Extract the (X, Y) coordinate from the center of the cell holding the provided text.  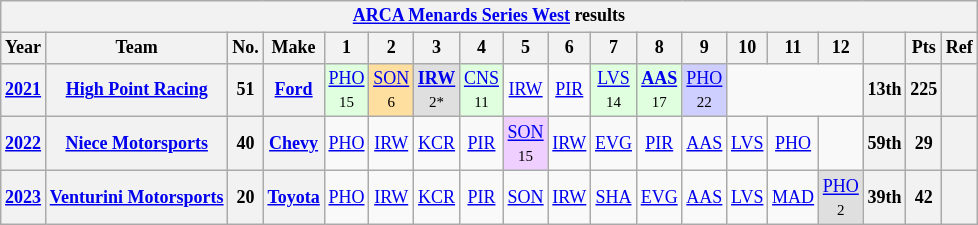
Venturini Motorsports (136, 197)
Ford (294, 90)
Ref (959, 48)
Chevy (294, 144)
9 (704, 48)
8 (659, 48)
59th (884, 144)
2023 (24, 197)
10 (748, 48)
ARCA Menards Series West results (489, 16)
39th (884, 197)
12 (840, 48)
2 (392, 48)
42 (924, 197)
40 (246, 144)
4 (482, 48)
Toyota (294, 197)
7 (614, 48)
6 (570, 48)
Year (24, 48)
29 (924, 144)
225 (924, 90)
SON (526, 197)
2022 (24, 144)
AAS17 (659, 90)
PHO15 (346, 90)
3 (437, 48)
Make (294, 48)
51 (246, 90)
5 (526, 48)
LVS14 (614, 90)
SHA (614, 197)
CNS11 (482, 90)
Niece Motorsports (136, 144)
No. (246, 48)
MAD (794, 197)
Pts (924, 48)
Team (136, 48)
1 (346, 48)
13th (884, 90)
SON6 (392, 90)
SON15 (526, 144)
PHO22 (704, 90)
20 (246, 197)
11 (794, 48)
IRW2* (437, 90)
High Point Racing (136, 90)
2021 (24, 90)
PHO2 (840, 197)
